Locate the cell with the specified text and output its [x, y] center coordinate. 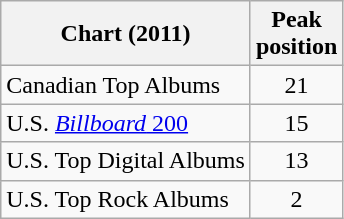
Chart (2011) [126, 34]
2 [296, 199]
Canadian Top Albums [126, 85]
Peakposition [296, 34]
15 [296, 123]
U.S. Billboard 200 [126, 123]
21 [296, 85]
13 [296, 161]
U.S. Top Rock Albums [126, 199]
U.S. Top Digital Albums [126, 161]
